Output the (x, y) coordinate of the center of the cell containing the given text.  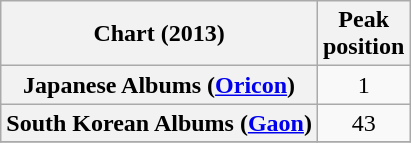
1 (363, 85)
43 (363, 123)
South Korean Albums (Gaon) (160, 123)
Peakposition (363, 34)
Chart (2013) (160, 34)
Japanese Albums (Oricon) (160, 85)
